Output the [X, Y] coordinate of the center of the cell containing the given text.  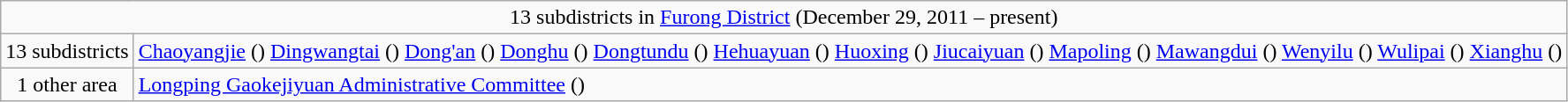
Longping Gaokejiyuan Administrative Committee () [850, 84]
13 subdistricts in Furong District (December 29, 2011 – present) [784, 18]
1 other area [67, 84]
13 subdistricts [67, 51]
